Locate the cell with the specified text and output its [X, Y] center coordinate. 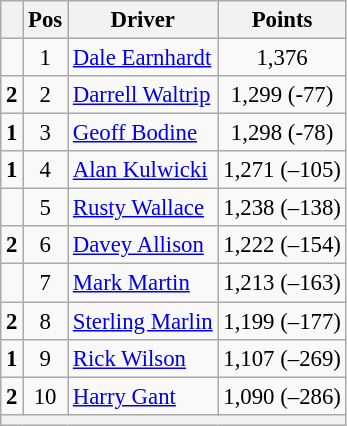
Harry Gant [143, 396]
Dale Earnhardt [143, 58]
Pos [46, 20]
6 [46, 245]
10 [46, 396]
5 [46, 208]
8 [46, 321]
Rusty Wallace [143, 208]
1,199 (–177) [282, 321]
Darrell Waltrip [143, 95]
Points [282, 20]
9 [46, 358]
4 [46, 170]
1,299 (-77) [282, 95]
1,090 (–286) [282, 396]
Sterling Marlin [143, 321]
1,298 (-78) [282, 133]
1,376 [282, 58]
1,213 (–163) [282, 283]
Davey Allison [143, 245]
1,107 (–269) [282, 358]
Alan Kulwicki [143, 170]
1,271 (–105) [282, 170]
1,222 (–154) [282, 245]
7 [46, 283]
Rick Wilson [143, 358]
3 [46, 133]
Geoff Bodine [143, 133]
1,238 (–138) [282, 208]
Mark Martin [143, 283]
Driver [143, 20]
